Extract the [X, Y] coordinate from the center of the cell holding the provided text.  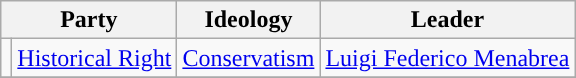
Luigi Federico Menabrea [448, 58]
Historical Right [94, 58]
Party [89, 20]
Conservatism [248, 58]
Ideology [248, 20]
Leader [448, 20]
